For the text-containing cell, return its midpoint in [X, Y] coordinate format. 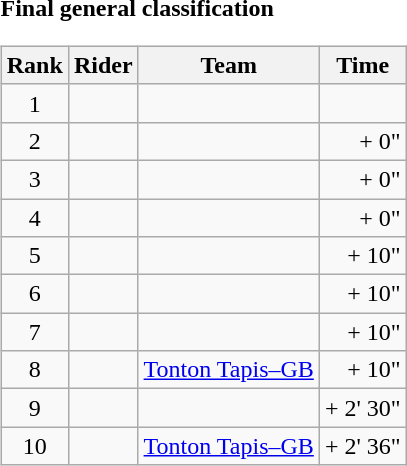
6 [34, 294]
+ 2' 30" [362, 408]
Rank [34, 65]
7 [34, 332]
5 [34, 256]
10 [34, 446]
3 [34, 179]
8 [34, 370]
4 [34, 217]
Rider [103, 65]
9 [34, 408]
Team [228, 65]
1 [34, 103]
2 [34, 141]
+ 2' 36" [362, 446]
Time [362, 65]
